Locate the cell with the specified text and output its (X, Y) center coordinate. 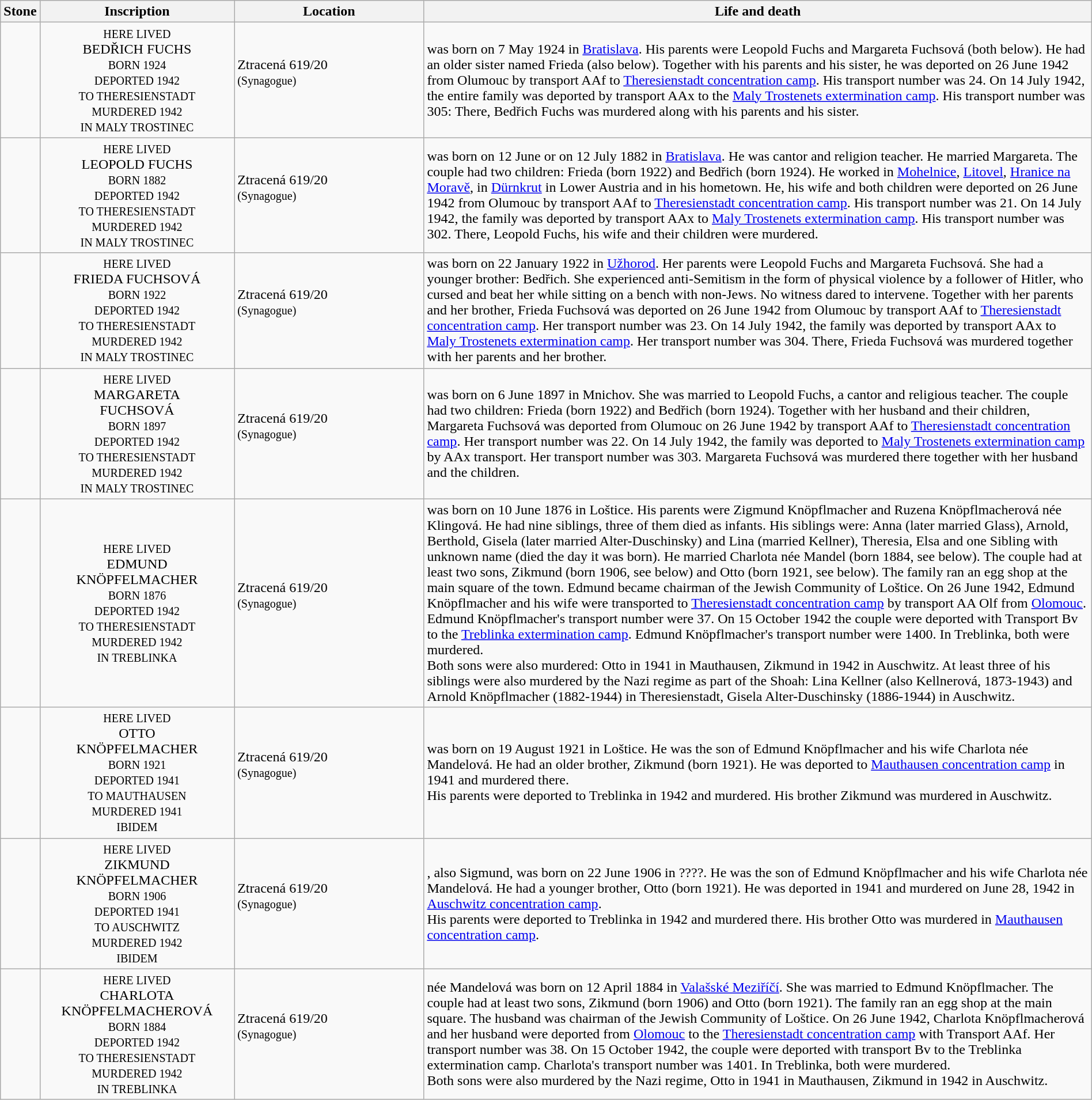
Location (329, 12)
HERE LIVEDZIKMUNDKNÖPFELMACHERBORN 1906DEPORTED 1941TO AUSCHWITZMURDERED 1942IBIDEM (137, 903)
HERE LIVEDLEOPOLD FUCHSBORN 1882DEPORTED 1942TO THERESIENSTADTMURDERED 1942IN MALY TROSTINEC (137, 195)
HERE LIVEDOTTOKNÖPFELMACHERBORN 1921DEPORTED 1941TO MAUTHAUSENMURDERED 1941IBIDEM (137, 773)
Inscription (137, 12)
HERE LIVEDMARGARETAFUCHSOVÁBORN 1897DEPORTED 1942TO THERESIENSTADTMURDERED 1942IN MALY TROSTINEC (137, 433)
HERE LIVEDBEDŘICH FUCHSBORN 1924DEPORTED 1942TO THERESIENSTADTMURDERED 1942IN MALY TROSTINEC (137, 80)
HERE LIVEDFRIEDA FUCHSOVÁBORN 1922DEPORTED 1942TO THERESIENSTADTMURDERED 1942IN MALY TROSTINEC (137, 310)
Stone (20, 12)
Life and death (758, 12)
HERE LIVEDCHARLOTAKNÖPFELMACHEROVÁBORN 1884DEPORTED 1942TO THERESIENSTADTMURDERED 1942IN TREBLINKA (137, 1034)
HERE LIVEDEDMUNDKNÖPFELMACHERBORN 1876DEPORTED 1942TO THERESIENSTADTMURDERED 1942IN TREBLINKA (137, 603)
